Locate the cell with the specified text and output its [x, y] center coordinate. 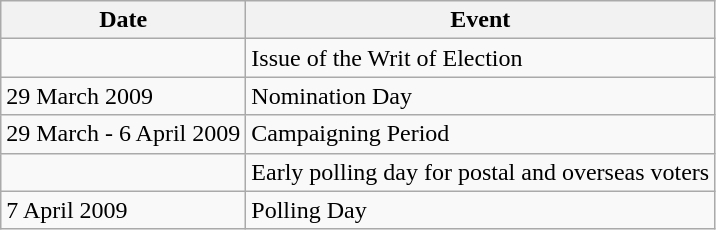
Date [124, 20]
Campaigning Period [480, 134]
Event [480, 20]
29 March 2009 [124, 96]
Early polling day for postal and overseas voters [480, 172]
29 March - 6 April 2009 [124, 134]
Issue of the Writ of Election [480, 58]
Polling Day [480, 210]
7 April 2009 [124, 210]
Nomination Day [480, 96]
